Output the (X, Y) coordinate of the center of the cell containing the given text.  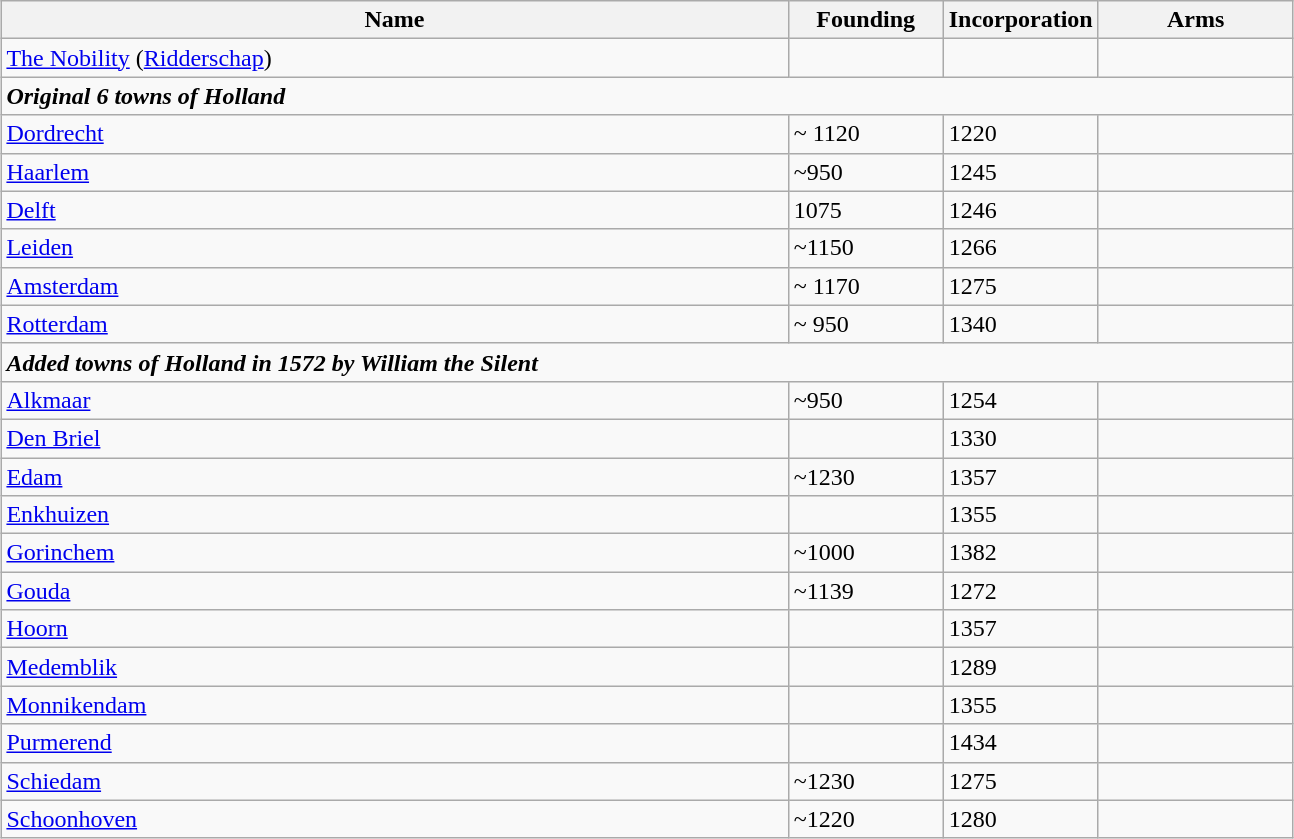
1340 (1020, 324)
~ 1120 (866, 134)
Dordrecht (394, 134)
1272 (1020, 591)
Original 6 towns of Holland (647, 96)
1075 (866, 210)
Schoonhoven (394, 819)
1280 (1020, 819)
1220 (1020, 134)
1254 (1020, 400)
Enkhuizen (394, 515)
Rotterdam (394, 324)
1330 (1020, 438)
~ 1170 (866, 286)
Amsterdam (394, 286)
1266 (1020, 248)
Edam (394, 477)
~1220 (866, 819)
Monnikendam (394, 705)
The Nobility (Ridderschap) (394, 58)
Schiedam (394, 781)
~1139 (866, 591)
Haarlem (394, 172)
~1000 (866, 553)
Name (394, 20)
~ 950 (866, 324)
Leiden (394, 248)
Den Briel (394, 438)
Gouda (394, 591)
Hoorn (394, 629)
Added towns of Holland in 1572 by William the Silent (647, 362)
~1150 (866, 248)
Alkmaar (394, 400)
Purmerend (394, 743)
1289 (1020, 667)
Gorinchem (394, 553)
Founding (866, 20)
1434 (1020, 743)
Arms (1196, 20)
1246 (1020, 210)
1245 (1020, 172)
Incorporation (1020, 20)
1382 (1020, 553)
Medemblik (394, 667)
Delft (394, 210)
